Search for the cell housing the specified text and yield its [x, y] center coordinate. 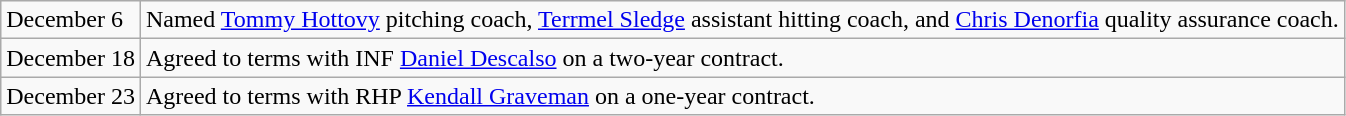
December 6 [71, 20]
Agreed to terms with INF Daniel Descalso on a two-year contract. [742, 58]
December 23 [71, 96]
Named Tommy Hottovy pitching coach, Terrmel Sledge assistant hitting coach, and Chris Denorfia quality assurance coach. [742, 20]
December 18 [71, 58]
Agreed to terms with RHP Kendall Graveman on a one-year contract. [742, 96]
